Determine the [X, Y] coordinate at the center of the cell enclosing the given text.  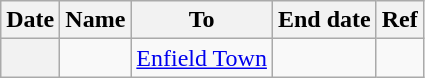
Ref [400, 20]
Date [30, 20]
Enfield Town [202, 58]
Name [96, 20]
To [202, 20]
End date [324, 20]
